Scan for the cell matching the given text and deliver its (X, Y) coordinate at center. 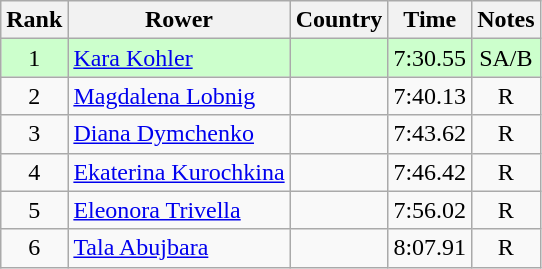
7:56.02 (430, 210)
Tala Abujbara (179, 248)
5 (34, 210)
4 (34, 172)
Eleonora Trivella (179, 210)
Country (339, 20)
Rank (34, 20)
7:30.55 (430, 58)
7:40.13 (430, 96)
Notes (506, 20)
Time (430, 20)
7:46.42 (430, 172)
2 (34, 96)
SA/B (506, 58)
Diana Dymchenko (179, 134)
1 (34, 58)
Kara Kohler (179, 58)
Ekaterina Kurochkina (179, 172)
3 (34, 134)
8:07.91 (430, 248)
Rower (179, 20)
6 (34, 248)
7:43.62 (430, 134)
Magdalena Lobnig (179, 96)
